Return the (X, Y) coordinate for the center point of the cell that contains the specified text.  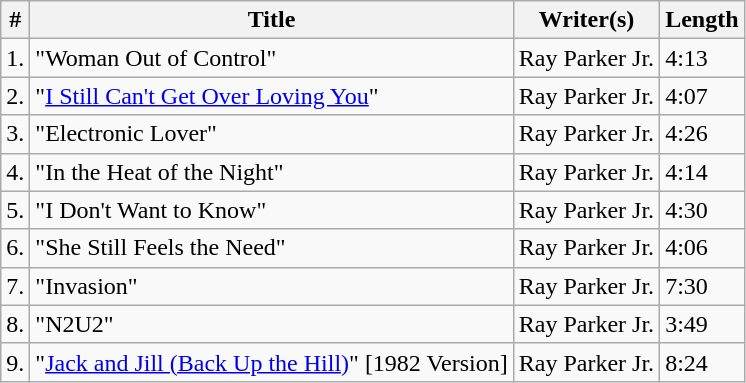
"In the Heat of the Night" (272, 172)
Title (272, 20)
8. (16, 324)
"N2U2" (272, 324)
4:26 (702, 134)
Writer(s) (586, 20)
4:13 (702, 58)
"I Still Can't Get Over Loving You" (272, 96)
4:06 (702, 248)
3. (16, 134)
7:30 (702, 286)
5. (16, 210)
"Jack and Jill (Back Up the Hill)" [1982 Version] (272, 362)
# (16, 20)
4:14 (702, 172)
2. (16, 96)
"Electronic Lover" (272, 134)
Length (702, 20)
4:30 (702, 210)
3:49 (702, 324)
"Woman Out of Control" (272, 58)
9. (16, 362)
4. (16, 172)
"She Still Feels the Need" (272, 248)
8:24 (702, 362)
4:07 (702, 96)
"Invasion" (272, 286)
6. (16, 248)
7. (16, 286)
1. (16, 58)
"I Don't Want to Know" (272, 210)
